Extract the [X, Y] coordinate from the center of the cell holding the provided text.  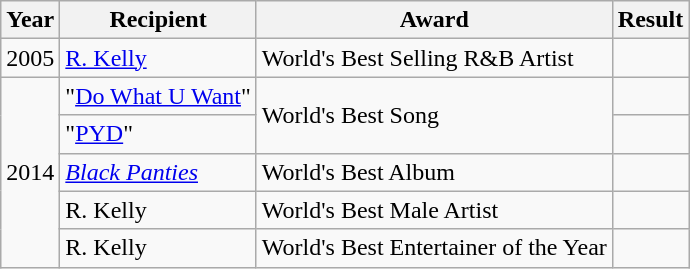
Award [434, 20]
World's Best Selling R&B Artist [434, 58]
"PYD" [158, 134]
Recipient [158, 20]
World's Best Entertainer of the Year [434, 248]
Black Panties [158, 172]
2014 [30, 172]
Year [30, 20]
World's Best Song [434, 115]
World's Best Male Artist [434, 210]
"Do What U Want" [158, 96]
Result [650, 20]
2005 [30, 58]
World's Best Album [434, 172]
